Find where the given text appears and provide that cell's center as [x, y] coordinate. 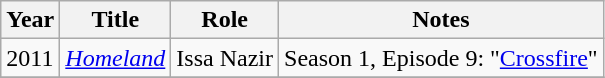
2011 [30, 58]
Role [225, 20]
Season 1, Episode 9: "Crossfire" [442, 58]
Homeland [116, 58]
Issa Nazir [225, 58]
Notes [442, 20]
Title [116, 20]
Year [30, 20]
